From the cell containing the given text, extract its center point as [X, Y] coordinate. 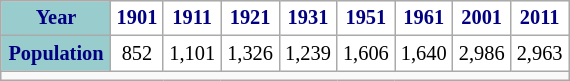
2,963 [540, 54]
Year [56, 18]
1,101 [192, 54]
Population [56, 54]
1,606 [366, 54]
2001 [482, 18]
1931 [308, 18]
1951 [366, 18]
2,986 [482, 54]
1,239 [308, 54]
1911 [192, 18]
852 [138, 54]
1921 [250, 18]
1,326 [250, 54]
1961 [424, 18]
1901 [138, 18]
2011 [540, 18]
1,640 [424, 54]
